Identify which cell holds the provided text, then report its (X, Y) central coordinate. 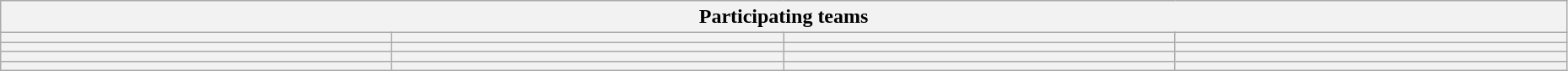
Participating teams (784, 17)
